Identify which cell holds the provided text, then report its [x, y] central coordinate. 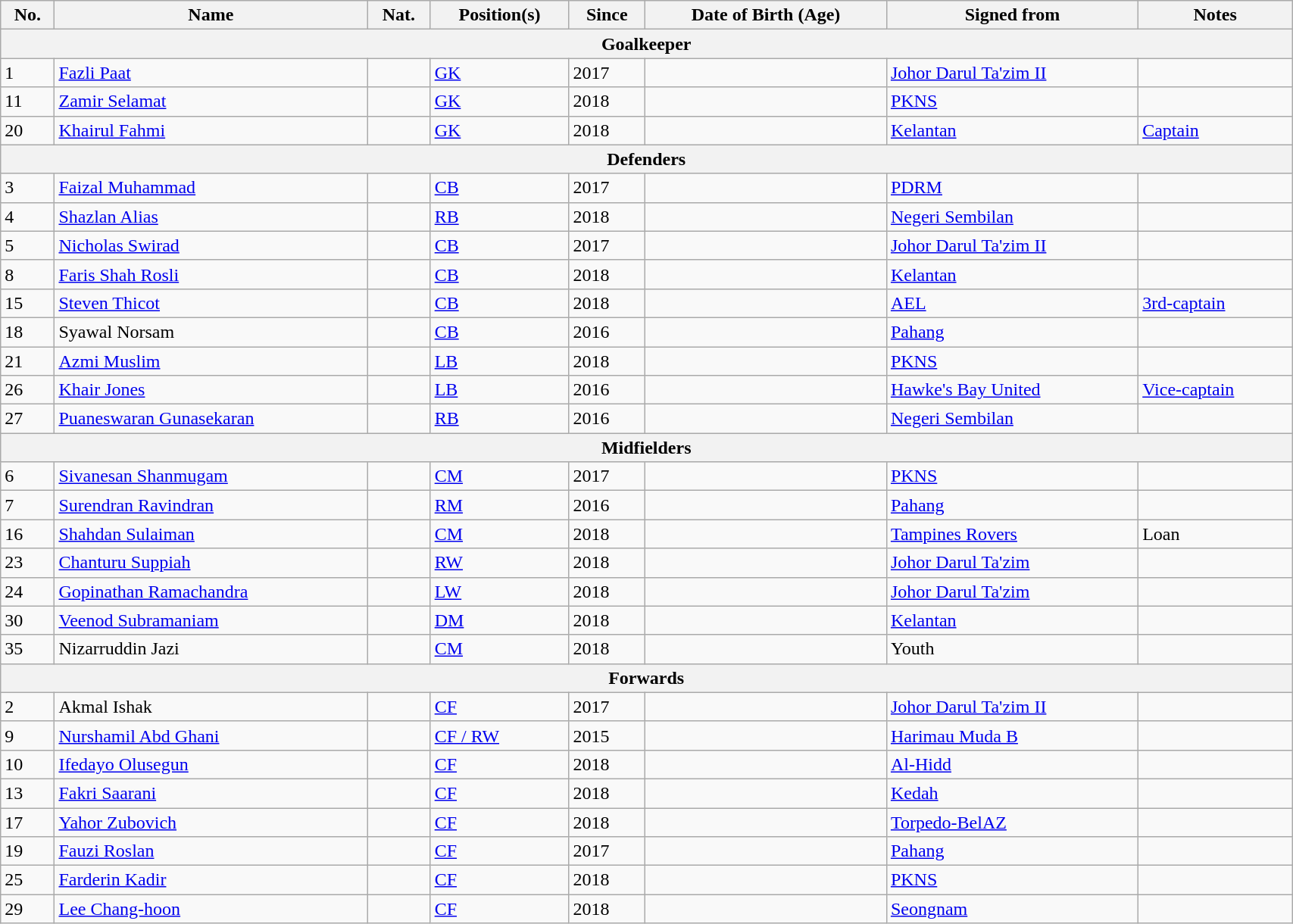
Date of Birth (Age) [767, 15]
29 [27, 909]
Loan [1215, 534]
Khair Jones [211, 390]
10 [27, 764]
Harimau Muda B [1012, 735]
24 [27, 592]
7 [27, 505]
Nizarruddin Jazi [211, 649]
35 [27, 649]
Akmal Ishak [211, 707]
Ifedayo Olusegun [211, 764]
8 [27, 274]
Seongnam [1012, 909]
RW [500, 563]
13 [27, 793]
3rd-captain [1215, 303]
17 [27, 822]
25 [27, 880]
Position(s) [500, 15]
Gopinathan Ramachandra [211, 592]
Fazli Paat [211, 73]
26 [27, 390]
Fauzi Roslan [211, 851]
Captain [1215, 130]
Shahdan Sulaiman [211, 534]
Youth [1012, 649]
Hawke's Bay United [1012, 390]
Yahor Zubovich [211, 822]
Fakri Saarani [211, 793]
Goalkeeper [647, 44]
Faizal Muhammad [211, 188]
Khairul Fahmi [211, 130]
Azmi Muslim [211, 361]
Syawal Norsam [211, 332]
20 [27, 130]
No. [27, 15]
11 [27, 101]
Tampines Rovers [1012, 534]
LW [500, 592]
Kedah [1012, 793]
23 [27, 563]
Zamir Selamat [211, 101]
PDRM [1012, 188]
Veenod Subramaniam [211, 620]
Chanturu Suppiah [211, 563]
Shazlan Alias [211, 217]
Surendran Ravindran [211, 505]
9 [27, 735]
Farderin Kadir [211, 880]
3 [27, 188]
DM [500, 620]
Midfielders [647, 448]
Notes [1215, 15]
21 [27, 361]
Forwards [647, 678]
Al-Hidd [1012, 764]
Vice-captain [1215, 390]
Steven Thicot [211, 303]
1 [27, 73]
Faris Shah Rosli [211, 274]
19 [27, 851]
Nurshamil Abd Ghani [211, 735]
Sivanesan Shanmugam [211, 476]
Nat. [398, 15]
CF / RW [500, 735]
5 [27, 245]
Signed from [1012, 15]
27 [27, 419]
16 [27, 534]
RM [500, 505]
Name [211, 15]
18 [27, 332]
2 [27, 707]
30 [27, 620]
15 [27, 303]
Puaneswaran Gunasekaran [211, 419]
Torpedo-BelAZ [1012, 822]
2015 [607, 735]
Nicholas Swirad [211, 245]
4 [27, 217]
6 [27, 476]
Defenders [647, 159]
AEL [1012, 303]
Lee Chang-hoon [211, 909]
Since [607, 15]
